Determine the (x, y) coordinate at the center of the cell enclosing the given text.  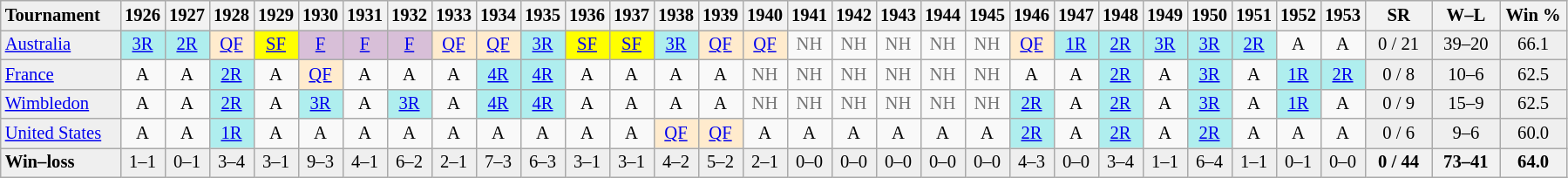
6–3 (542, 162)
0 / 44 (1398, 162)
0 / 6 (1398, 133)
1937 (631, 15)
Win % (1532, 15)
0 / 9 (1398, 104)
Tournament (61, 15)
Win–loss (61, 162)
1944 (943, 15)
1953 (1342, 15)
1933 (453, 15)
1929 (275, 15)
1942 (854, 15)
1950 (1210, 15)
1947 (1076, 15)
73–41 (1466, 162)
0 / 8 (1398, 74)
5–2 (720, 162)
1948 (1121, 15)
1939 (720, 15)
Wimbledon (61, 104)
4–3 (1032, 162)
1951 (1253, 15)
France (61, 74)
10–6 (1466, 74)
Australia (61, 44)
15–9 (1466, 104)
1931 (364, 15)
1940 (765, 15)
1952 (1299, 15)
0 / 21 (1398, 44)
60.0 (1532, 133)
1945 (987, 15)
1928 (232, 15)
1941 (809, 15)
64.0 (1532, 162)
United States (61, 133)
4–2 (676, 162)
1930 (321, 15)
W–L (1466, 15)
1934 (499, 15)
1927 (187, 15)
7–3 (499, 162)
1936 (587, 15)
1949 (1164, 15)
39–20 (1466, 44)
1935 (542, 15)
6–2 (410, 162)
9–3 (321, 162)
66.1 (1532, 44)
1943 (898, 15)
6–4 (1210, 162)
4–1 (364, 162)
1932 (410, 15)
1926 (143, 15)
1938 (676, 15)
9–6 (1466, 133)
1946 (1032, 15)
SR (1398, 15)
